Extract the [X, Y] coordinate from the center of the cell holding the provided text.  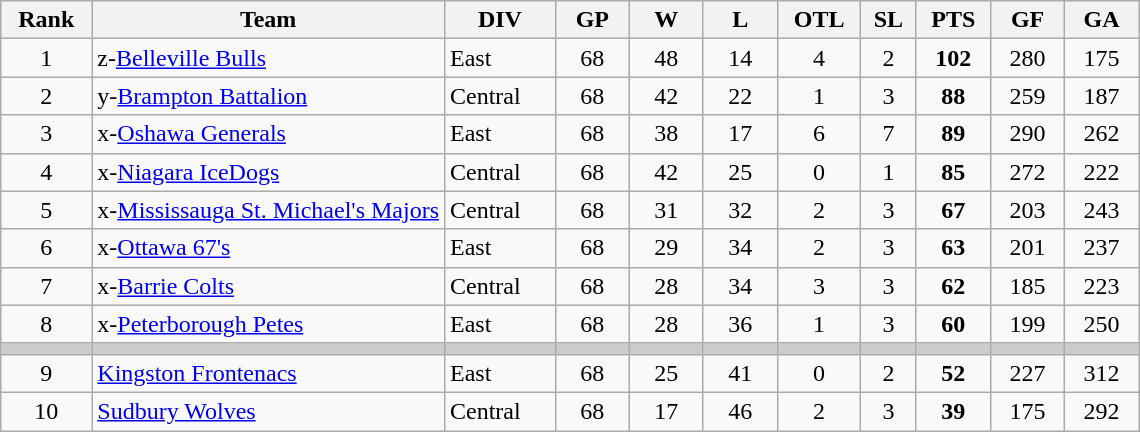
5 [46, 210]
187 [1102, 96]
67 [954, 210]
262 [1102, 134]
W [666, 20]
x-Ottawa 67's [268, 248]
x-Mississauga St. Michael's Majors [268, 210]
x-Niagara IceDogs [268, 172]
z-Belleville Bulls [268, 58]
280 [1028, 58]
GF [1028, 20]
199 [1028, 324]
250 [1102, 324]
OTL [819, 20]
60 [954, 324]
8 [46, 324]
237 [1102, 248]
46 [740, 411]
88 [954, 96]
GA [1102, 20]
89 [954, 134]
48 [666, 58]
29 [666, 248]
SL [888, 20]
203 [1028, 210]
52 [954, 373]
y-Brampton Battalion [268, 96]
Kingston Frontenacs [268, 373]
290 [1028, 134]
x-Peterborough Petes [268, 324]
272 [1028, 172]
Team [268, 20]
PTS [954, 20]
223 [1102, 286]
201 [1028, 248]
DIV [500, 20]
62 [954, 286]
292 [1102, 411]
x-Barrie Colts [268, 286]
22 [740, 96]
243 [1102, 210]
41 [740, 373]
L [740, 20]
9 [46, 373]
Rank [46, 20]
38 [666, 134]
63 [954, 248]
185 [1028, 286]
312 [1102, 373]
102 [954, 58]
36 [740, 324]
85 [954, 172]
10 [46, 411]
14 [740, 58]
227 [1028, 373]
31 [666, 210]
GP [592, 20]
39 [954, 411]
259 [1028, 96]
x-Oshawa Generals [268, 134]
32 [740, 210]
222 [1102, 172]
Sudbury Wolves [268, 411]
